Provide the [X, Y] coordinate of the cell's center where the given text is located.  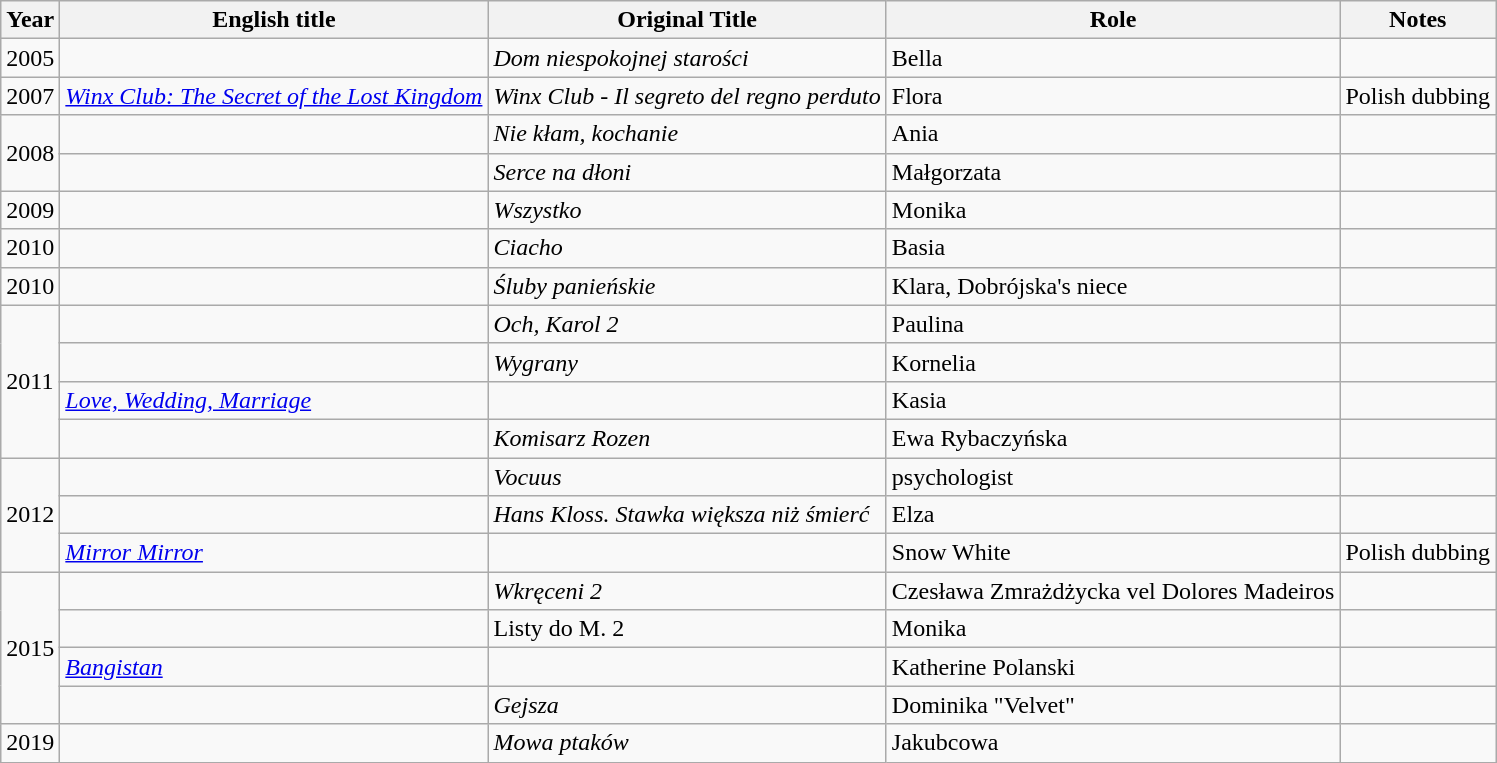
Gejsza [687, 705]
Winx Club: The Secret of the Lost Kingdom [274, 96]
Ciacho [687, 248]
Vocuus [687, 477]
Notes [1418, 20]
2011 [30, 381]
Year [30, 20]
Paulina [1113, 324]
Śluby panieńskie [687, 286]
Dominika "Velvet" [1113, 705]
Wygrany [687, 362]
Love, Wedding, Marriage [274, 400]
Dom niespokojnej starości [687, 58]
Komisarz Rozen [687, 438]
2007 [30, 96]
Role [1113, 20]
Flora [1113, 96]
psychologist [1113, 477]
Katherine Polanski [1113, 667]
Kornelia [1113, 362]
2012 [30, 515]
2009 [30, 210]
2015 [30, 648]
Wszystko [687, 210]
Och, Karol 2 [687, 324]
Winx Club - Il segreto del regno perduto [687, 96]
Ewa Rybaczyńska [1113, 438]
Original Title [687, 20]
Małgorzata [1113, 172]
Jakubcowa [1113, 743]
Serce na dłoni [687, 172]
Elza [1113, 515]
2019 [30, 743]
2008 [30, 153]
Mowa ptaków [687, 743]
Nie kłam, kochanie [687, 134]
Klara, Dobrójska's niece [1113, 286]
Bella [1113, 58]
Kasia [1113, 400]
Snow White [1113, 553]
2005 [30, 58]
Ania [1113, 134]
Mirror Mirror [274, 553]
Wkręceni 2 [687, 591]
Listy do M. 2 [687, 629]
Basia [1113, 248]
Czesława Zmrażdżycka vel Dolores Madeiros [1113, 591]
Hans Kloss. Stawka większa niż śmierć [687, 515]
Bangistan [274, 667]
English title [274, 20]
